Provide the [X, Y] coordinate of the cell's center where the given text is located.  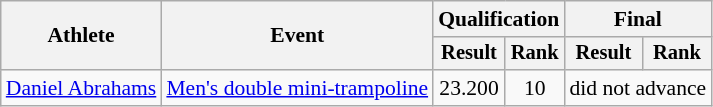
Athlete [82, 36]
Men's double mini-trampoline [297, 88]
Event [297, 36]
23.200 [469, 88]
Daniel Abrahams [82, 88]
10 [535, 88]
did not advance [638, 88]
Qualification [498, 19]
Final [638, 19]
